For the text-containing cell, return its midpoint in (x, y) coordinate format. 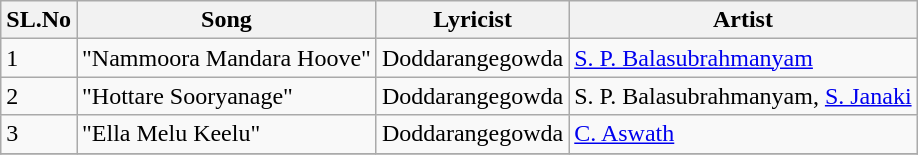
S. P. Balasubrahmanyam (743, 58)
3 (39, 134)
"Nammoora Mandara Hoove" (226, 58)
2 (39, 96)
1 (39, 58)
Artist (743, 20)
"Hottare Sooryanage" (226, 96)
S. P. Balasubrahmanyam, S. Janaki (743, 96)
C. Aswath (743, 134)
Song (226, 20)
Lyricist (472, 20)
SL.No (39, 20)
"Ella Melu Keelu" (226, 134)
